Output the [X, Y] coordinate of the center of the cell containing the given text.  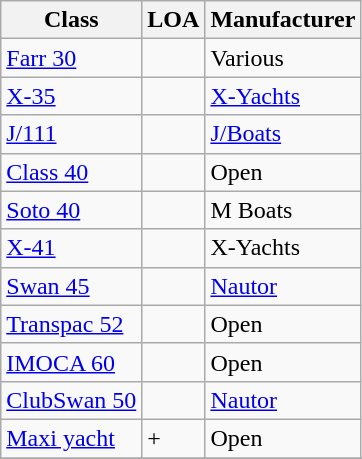
ClubSwan 50 [72, 400]
IMOCA 60 [72, 362]
Swan 45 [72, 286]
Various [283, 58]
Class [72, 20]
J/111 [72, 134]
Class 40 [72, 172]
M Boats [283, 210]
Manufacturer [283, 20]
X-35 [72, 96]
Soto 40 [72, 210]
Maxi yacht [72, 438]
LOA [174, 20]
+ [174, 438]
Farr 30 [72, 58]
J/Boats [283, 134]
Transpac 52 [72, 324]
X-41 [72, 248]
